Capture the cell that displays the provided text and extract its [x, y] central coordinate. 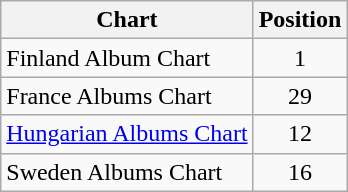
Sweden Albums Chart [127, 172]
29 [300, 96]
Hungarian Albums Chart [127, 134]
Finland Album Chart [127, 58]
12 [300, 134]
16 [300, 172]
Chart [127, 20]
Position [300, 20]
1 [300, 58]
France Albums Chart [127, 96]
